Output the (X, Y) coordinate of the center of the cell containing the given text.  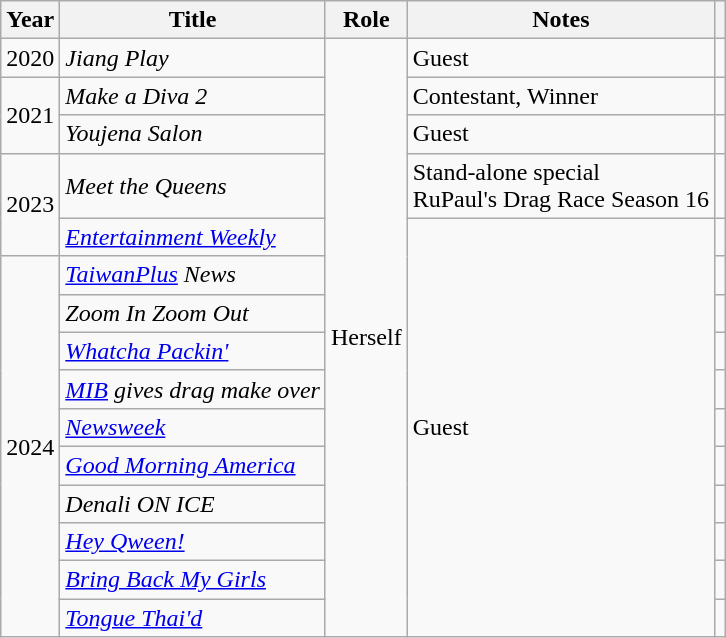
2020 (30, 58)
Make a Diva 2 (193, 96)
Newsweek (193, 427)
Denali ON ICE (193, 503)
MIB gives drag make over (193, 389)
Meet the Queens (193, 186)
Jiang Play (193, 58)
Herself (366, 338)
Notes (560, 20)
Bring Back My Girls (193, 580)
Contestant, Winner (560, 96)
2024 (30, 446)
Year (30, 20)
Hey Qween! (193, 542)
Zoom In Zoom Out (193, 313)
2021 (30, 115)
Stand-alone specialRuPaul's Drag Race Season 16 (560, 186)
2023 (30, 204)
TaiwanPlus News (193, 275)
Good Morning America (193, 465)
Whatcha Packin' (193, 351)
Entertainment Weekly (193, 237)
Youjena Salon (193, 134)
Title (193, 20)
Role (366, 20)
Tongue Thai'd (193, 618)
